From the cell containing the given text, extract its center point as [X, Y] coordinate. 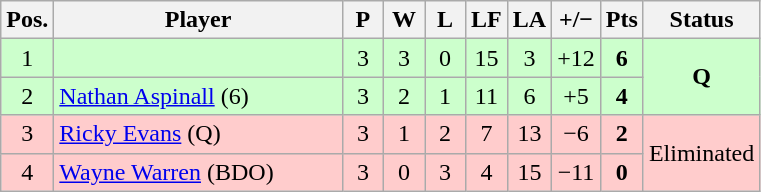
−11 [576, 172]
P [362, 20]
Player [198, 20]
+12 [576, 58]
Wayne Warren (BDO) [198, 172]
Nathan Aspinall (6) [198, 96]
Status [701, 20]
Q [701, 77]
Ricky Evans (Q) [198, 134]
LA [529, 20]
11 [487, 96]
LF [487, 20]
L [444, 20]
Eliminated [701, 153]
W [404, 20]
Pts [622, 20]
13 [529, 134]
7 [487, 134]
Pos. [28, 20]
−6 [576, 134]
+/− [576, 20]
+5 [576, 96]
